Extract the [x, y] coordinate from the center of the cell holding the provided text.  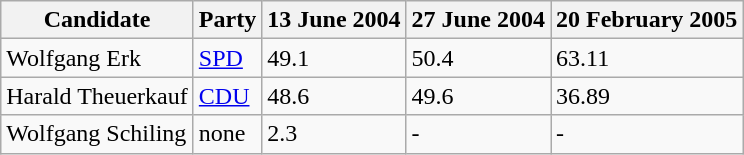
none [227, 134]
50.4 [478, 58]
48.6 [334, 96]
20 February 2005 [646, 20]
36.89 [646, 96]
2.3 [334, 134]
63.11 [646, 58]
Party [227, 20]
SPD [227, 58]
Wolfgang Erk [98, 58]
Harald Theuerkauf [98, 96]
CDU [227, 96]
27 June 2004 [478, 20]
13 June 2004 [334, 20]
49.6 [478, 96]
49.1 [334, 58]
Candidate [98, 20]
Wolfgang Schiling [98, 134]
